From the cell containing the given text, extract its center point as (x, y) coordinate. 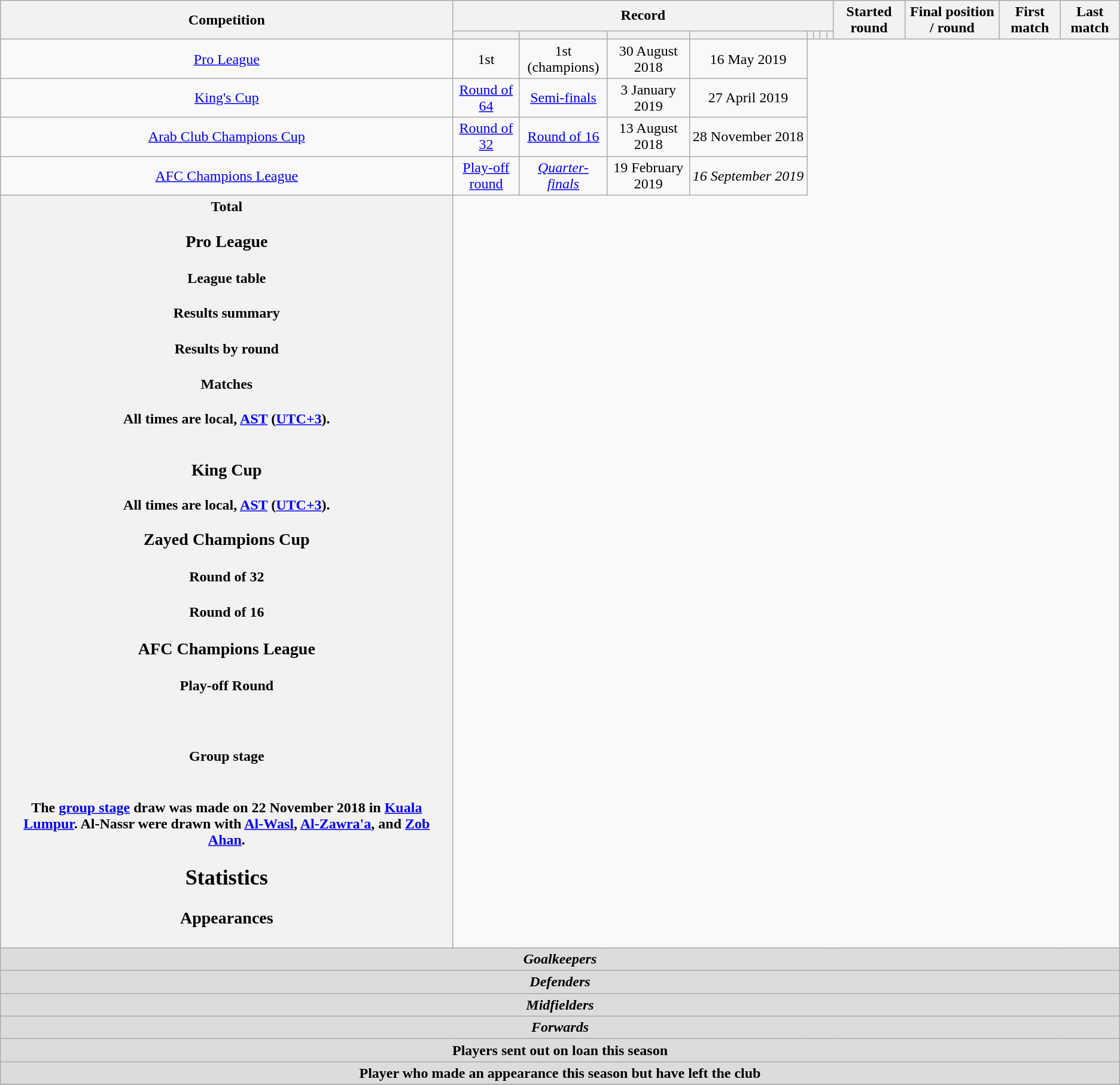
Record (643, 16)
First match (1030, 20)
Last match (1090, 20)
28 November 2018 (748, 136)
Players sent out on loan this season (560, 1050)
Arab Club Champions Cup (227, 136)
Player who made an appearance this season but have left the club (560, 1073)
Defenders (560, 982)
AFC Champions League (227, 176)
Round of 16 (564, 136)
3 January 2019 (649, 98)
1st (486, 59)
King's Cup (227, 98)
Competition (227, 20)
19 February 2019 (649, 176)
Round of 32 (486, 136)
Pro League (227, 59)
Started round (869, 20)
Semi-finals (564, 98)
Final position / round (952, 20)
13 August 2018 (649, 136)
Midfielders (560, 1005)
1st (champions) (564, 59)
Goalkeepers (560, 959)
Quarter-finals (564, 176)
Forwards (560, 1028)
16 September 2019 (748, 176)
27 April 2019 (748, 98)
Play-off round (486, 176)
Round of 64 (486, 98)
16 May 2019 (748, 59)
30 August 2018 (649, 59)
